Pinpoint the cell where the given text exists, returning its (X, Y) midpoint coordinate. 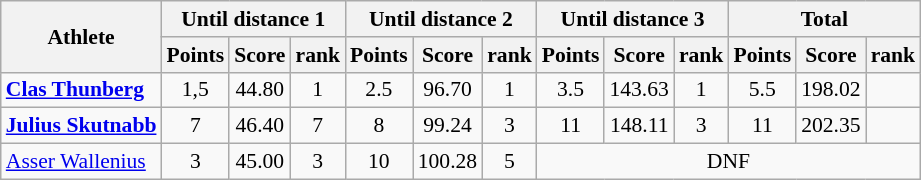
99.24 (448, 126)
8 (379, 126)
202.35 (830, 126)
100.28 (448, 162)
Clas Thunberg (82, 90)
Until distance 1 (253, 19)
Julius Skutnabb (82, 126)
148.11 (638, 126)
Asser Wallenius (82, 162)
Athlete (82, 36)
5 (510, 162)
198.02 (830, 90)
DNF (728, 162)
10 (379, 162)
1,5 (195, 90)
Total (824, 19)
46.40 (260, 126)
44.80 (260, 90)
Until distance 3 (633, 19)
96.70 (448, 90)
143.63 (638, 90)
Until distance 2 (441, 19)
5.5 (762, 90)
3.5 (571, 90)
2.5 (379, 90)
45.00 (260, 162)
